Return the (x, y) coordinate for the center point of the cell that contains the specified text.  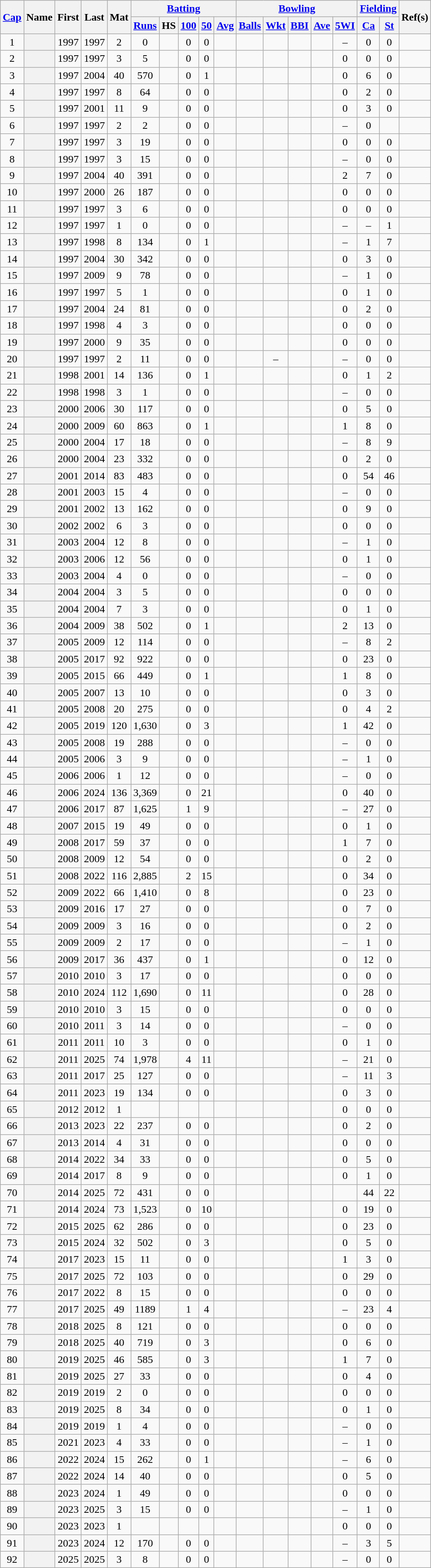
2021 (68, 1443)
75 (12, 1276)
1,625 (145, 809)
58 (12, 992)
Balls (250, 25)
Name (39, 17)
449 (145, 676)
Ave (321, 25)
BBI (300, 25)
90 (12, 1526)
57 (12, 976)
127 (145, 1076)
1189 (145, 1310)
HS (169, 25)
863 (145, 425)
3,369 (145, 793)
237 (145, 1126)
342 (145, 259)
114 (145, 642)
39 (12, 676)
67 (12, 1143)
2,885 (145, 876)
89 (12, 1509)
80 (12, 1359)
170 (145, 1543)
922 (145, 659)
117 (145, 409)
Mat (119, 17)
48 (12, 826)
483 (145, 475)
100 (188, 25)
332 (145, 459)
262 (145, 1459)
1,690 (145, 992)
61 (12, 1043)
116 (119, 876)
41 (12, 709)
91 (12, 1543)
1,523 (145, 1209)
Batting (184, 9)
1,630 (145, 726)
Cap (12, 17)
45 (12, 776)
1,410 (145, 892)
43 (12, 743)
69 (12, 1176)
82 (12, 1393)
2016 (95, 909)
585 (145, 1359)
85 (12, 1443)
431 (145, 1193)
719 (145, 1343)
First (68, 17)
570 (145, 75)
Wkt (276, 25)
Runs (145, 25)
53 (12, 909)
Last (95, 17)
437 (145, 959)
52 (12, 892)
288 (145, 743)
286 (145, 1226)
63 (12, 1076)
Avg (225, 25)
187 (145, 192)
Bowling (297, 9)
121 (145, 1326)
Ca (369, 25)
88 (12, 1493)
79 (12, 1343)
51 (12, 876)
Fielding (378, 9)
120 (119, 726)
77 (12, 1310)
68 (12, 1159)
162 (145, 509)
70 (12, 1193)
71 (12, 1209)
391 (145, 175)
112 (119, 992)
St (389, 25)
5WI (345, 25)
103 (145, 1276)
65 (12, 1109)
55 (12, 942)
76 (12, 1293)
84 (12, 1426)
275 (145, 709)
47 (12, 809)
86 (12, 1459)
1,978 (145, 1059)
Ref(s) (415, 17)
